For the text-containing cell, return its midpoint in (X, Y) coordinate format. 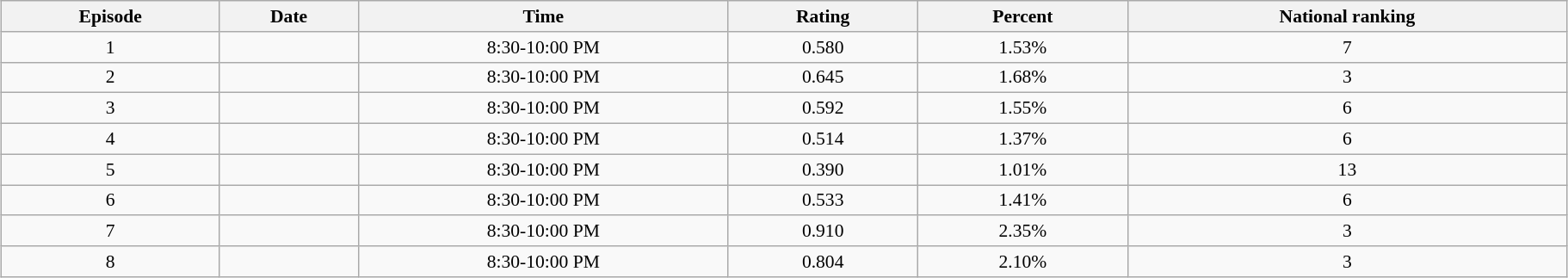
13 (1348, 170)
0.580 (823, 47)
1.68% (1022, 77)
National ranking (1348, 16)
4 (110, 139)
8 (110, 262)
2 (110, 77)
Rating (823, 16)
Episode (110, 16)
1.53% (1022, 47)
1.41% (1022, 201)
Date (289, 16)
Percent (1022, 16)
0.910 (823, 232)
0.514 (823, 139)
Time (544, 16)
1.55% (1022, 108)
0.533 (823, 201)
5 (110, 170)
1.37% (1022, 139)
2.10% (1022, 262)
1.01% (1022, 170)
1 (110, 47)
0.390 (823, 170)
0.645 (823, 77)
0.804 (823, 262)
0.592 (823, 108)
2.35% (1022, 232)
